Search for the cell housing the specified text and yield its [x, y] center coordinate. 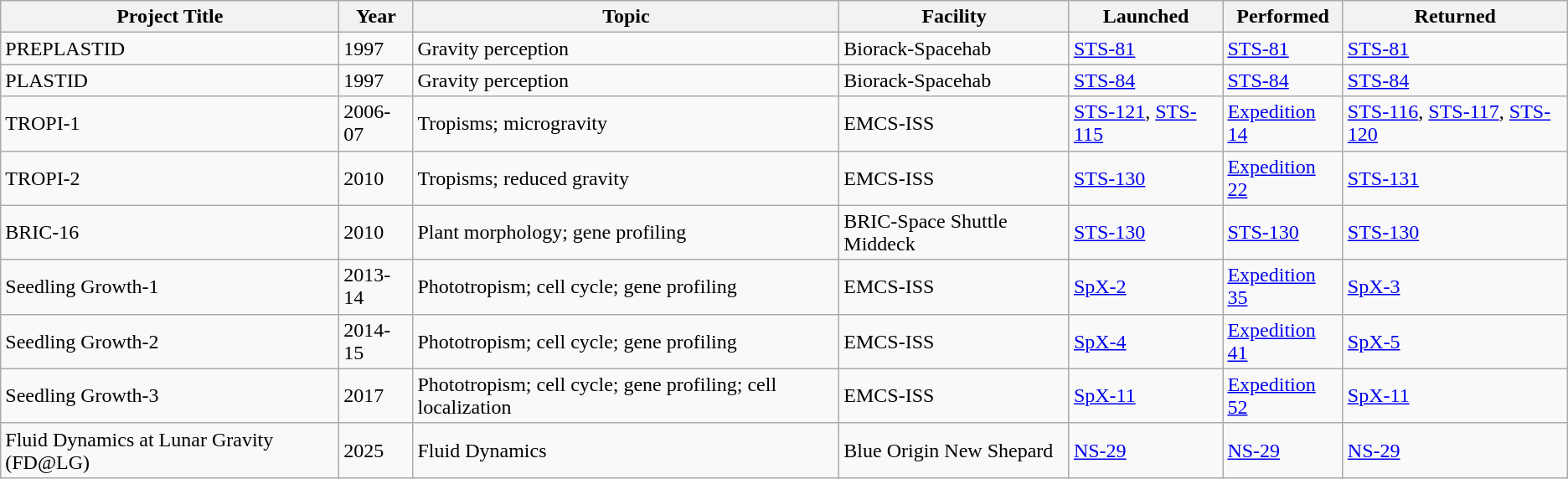
Seedling Growth-3 [170, 395]
STS-116, STS-117, STS-120 [1455, 124]
Blue Origin New Shepard [955, 451]
PREPLASTID [170, 49]
Expedition 22 [1283, 178]
STS-131 [1455, 178]
SpX-5 [1455, 342]
2013-14 [376, 286]
2025 [376, 451]
Topic [627, 17]
Tropisms; microgravity [627, 124]
Fluid Dynamics at Lunar Gravity (FD@LG) [170, 451]
BRIC-Space Shuttle Middeck [955, 233]
Plant morphology; gene profiling [627, 233]
Seedling Growth-1 [170, 286]
Performed [1283, 17]
2006-07 [376, 124]
STS-121, STS-115 [1146, 124]
Project Title [170, 17]
Launched [1146, 17]
SpX-3 [1455, 286]
TROPI-2 [170, 178]
Returned [1455, 17]
Year [376, 17]
BRIC-16 [170, 233]
Expedition 41 [1283, 342]
Tropisms; reduced gravity [627, 178]
Facility [955, 17]
Seedling Growth-2 [170, 342]
PLASTID [170, 80]
Fluid Dynamics [627, 451]
TROPI-1 [170, 124]
2014-15 [376, 342]
Phototropism; cell cycle; gene profiling; cell localization [627, 395]
Expedition 52 [1283, 395]
Expedition 35 [1283, 286]
SpX-4 [1146, 342]
2017 [376, 395]
Expedition 14 [1283, 124]
SpX-2 [1146, 286]
